Extract the [X, Y] coordinate from the center of the cell holding the provided text.  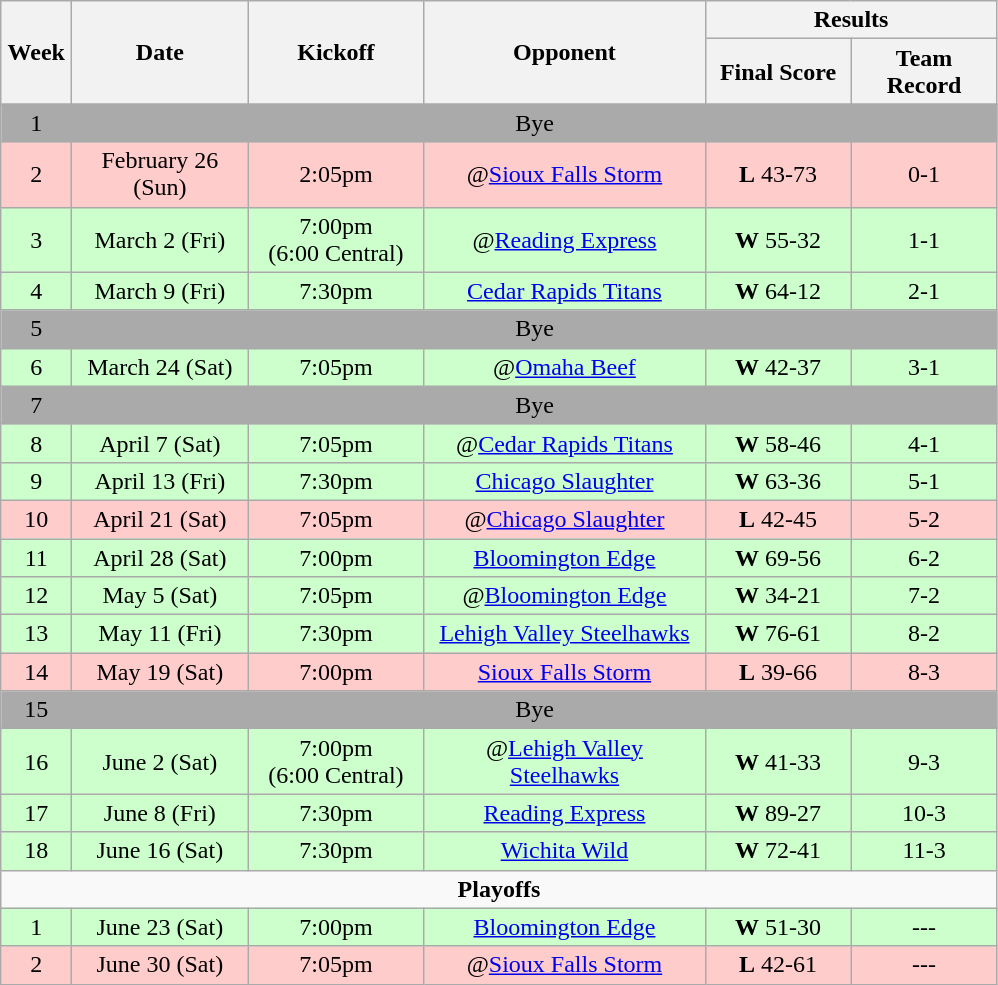
9 [36, 481]
7 [36, 405]
6-2 [924, 557]
Chicago Slaughter [564, 481]
0-1 [924, 174]
March 24 (Sat) [160, 367]
W 42-37 [778, 367]
13 [36, 634]
June 23 (Sat) [160, 927]
17 [36, 813]
Kickoff [336, 52]
Date [160, 52]
11 [36, 557]
Playoffs [499, 889]
@Cedar Rapids Titans [564, 443]
16 [36, 762]
5-2 [924, 519]
1-1 [924, 240]
June 8 (Fri) [160, 813]
May 19 (Sat) [160, 672]
March 2 (Fri) [160, 240]
April 28 (Sat) [160, 557]
W 89-27 [778, 813]
May 5 (Sat) [160, 596]
@Reading Express [564, 240]
15 [36, 710]
April 21 (Sat) [160, 519]
6 [36, 367]
11-3 [924, 851]
8 [36, 443]
3 [36, 240]
W 69-56 [778, 557]
W 51-30 [778, 927]
Reading Express [564, 813]
Wichita Wild [564, 851]
April 13 (Fri) [160, 481]
Team Record [924, 72]
@Bloomington Edge [564, 596]
5-1 [924, 481]
April 7 (Sat) [160, 443]
W 72-41 [778, 851]
12 [36, 596]
2:05pm [336, 174]
@Lehigh Valley Steelhawks [564, 762]
W 63-36 [778, 481]
8-3 [924, 672]
10 [36, 519]
@Chicago Slaughter [564, 519]
June 2 (Sat) [160, 762]
May 11 (Fri) [160, 634]
W 64-12 [778, 291]
W 34-21 [778, 596]
March 9 (Fri) [160, 291]
9-3 [924, 762]
Opponent [564, 52]
Lehigh Valley Steelhawks [564, 634]
3-1 [924, 367]
@Omaha Beef [564, 367]
June 16 (Sat) [160, 851]
Results [851, 20]
5 [36, 329]
8-2 [924, 634]
14 [36, 672]
L 42-45 [778, 519]
February 26 (Sun) [160, 174]
W 41-33 [778, 762]
W 76-61 [778, 634]
4 [36, 291]
2-1 [924, 291]
Sioux Falls Storm [564, 672]
L 43-73 [778, 174]
10-3 [924, 813]
W 55-32 [778, 240]
Cedar Rapids Titans [564, 291]
18 [36, 851]
L 39-66 [778, 672]
4-1 [924, 443]
L 42-61 [778, 965]
Final Score [778, 72]
June 30 (Sat) [160, 965]
Week [36, 52]
7-2 [924, 596]
W 58-46 [778, 443]
